Capture the cell that displays the provided text and extract its (x, y) central coordinate. 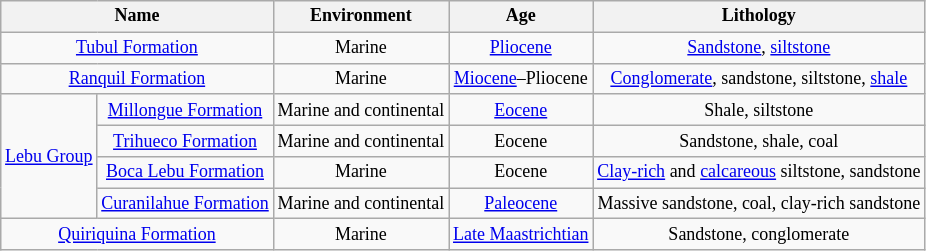
Clay-rich and calcareous siltstone, sandstone (759, 172)
Lithology (759, 16)
Environment (361, 16)
Conglomerate, sandstone, siltstone, shale (759, 78)
Quiriquina Formation (137, 234)
Millongue Formation (185, 110)
Late Maastrichtian (521, 234)
Pliocene (521, 48)
Massive sandstone, coal, clay-rich sandstone (759, 204)
Paleocene (521, 204)
Miocene–Pliocene (521, 78)
Name (137, 16)
Curanilahue Formation (185, 204)
Trihueco Formation (185, 140)
Lebu Group (49, 156)
Tubul Formation (137, 48)
Age (521, 16)
Ranquil Formation (137, 78)
Sandstone, siltstone (759, 48)
Boca Lebu Formation (185, 172)
Shale, siltstone (759, 110)
Sandstone, shale, coal (759, 140)
Sandstone, conglomerate (759, 234)
